Detect which cell encompasses the target text, then output its [X, Y] center coordinate. 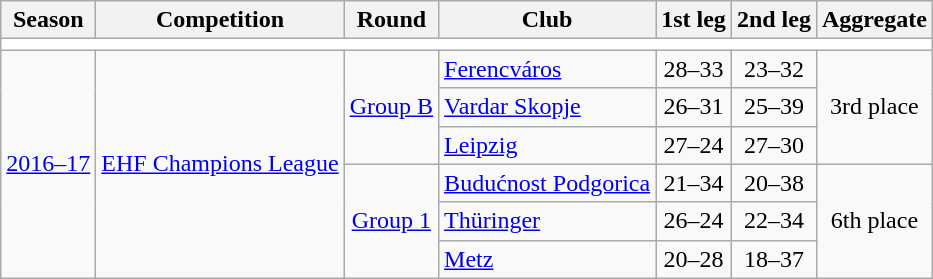
25–39 [774, 107]
20–28 [694, 259]
1st leg [694, 20]
Metz [548, 259]
Competition [220, 20]
Group B [391, 107]
6th place [874, 221]
28–33 [694, 69]
18–37 [774, 259]
3rd place [874, 107]
Club [548, 20]
26–31 [694, 107]
2nd leg [774, 20]
27–30 [774, 145]
Season [48, 20]
21–34 [694, 183]
Leipzig [548, 145]
23–32 [774, 69]
2016–17 [48, 164]
22–34 [774, 221]
Round [391, 20]
EHF Champions League [220, 164]
Ferencváros [548, 69]
Aggregate [874, 20]
Thüringer [548, 221]
Budućnost Podgorica [548, 183]
27–24 [694, 145]
Group 1 [391, 221]
26–24 [694, 221]
20–38 [774, 183]
Vardar Skopje [548, 107]
